For the text-containing cell, return its midpoint in [X, Y] coordinate format. 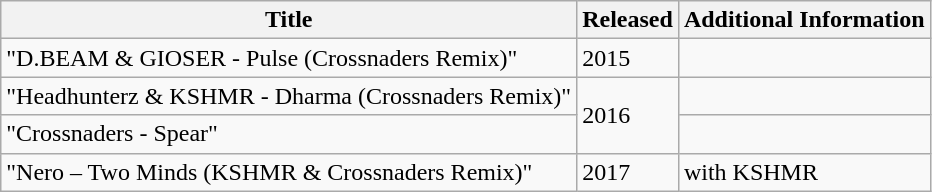
2017 [628, 172]
2016 [628, 115]
"Headhunterz & KSHMR - Dharma (Crossnaders Remix)" [289, 96]
Additional Information [804, 20]
"Crossnaders - Spear" [289, 134]
Title [289, 20]
with KSHMR [804, 172]
"Nero – Two Minds (KSHMR & Crossnaders Remix)" [289, 172]
Released [628, 20]
"D.BEAM & GIOSER - Pulse (Crossnaders Remix)" [289, 58]
2015 [628, 58]
